Output the [X, Y] coordinate of the center of the cell containing the given text.  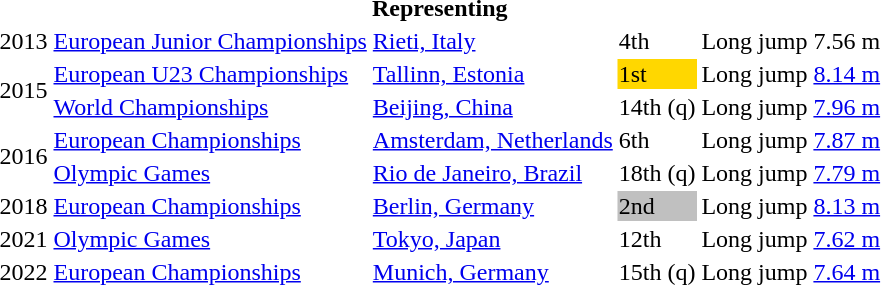
Berlin, Germany [492, 206]
Rio de Janeiro, Brazil [492, 173]
European U23 Championships [210, 74]
Tallinn, Estonia [492, 74]
Beijing, China [492, 107]
World Championships [210, 107]
Tokyo, Japan [492, 239]
4th [657, 41]
European Junior Championships [210, 41]
2nd [657, 206]
18th (q) [657, 173]
1st [657, 74]
12th [657, 239]
14th (q) [657, 107]
6th [657, 140]
Amsterdam, Netherlands [492, 140]
Rieti, Italy [492, 41]
